Pinpoint the cell where the given text exists, returning its (x, y) midpoint coordinate. 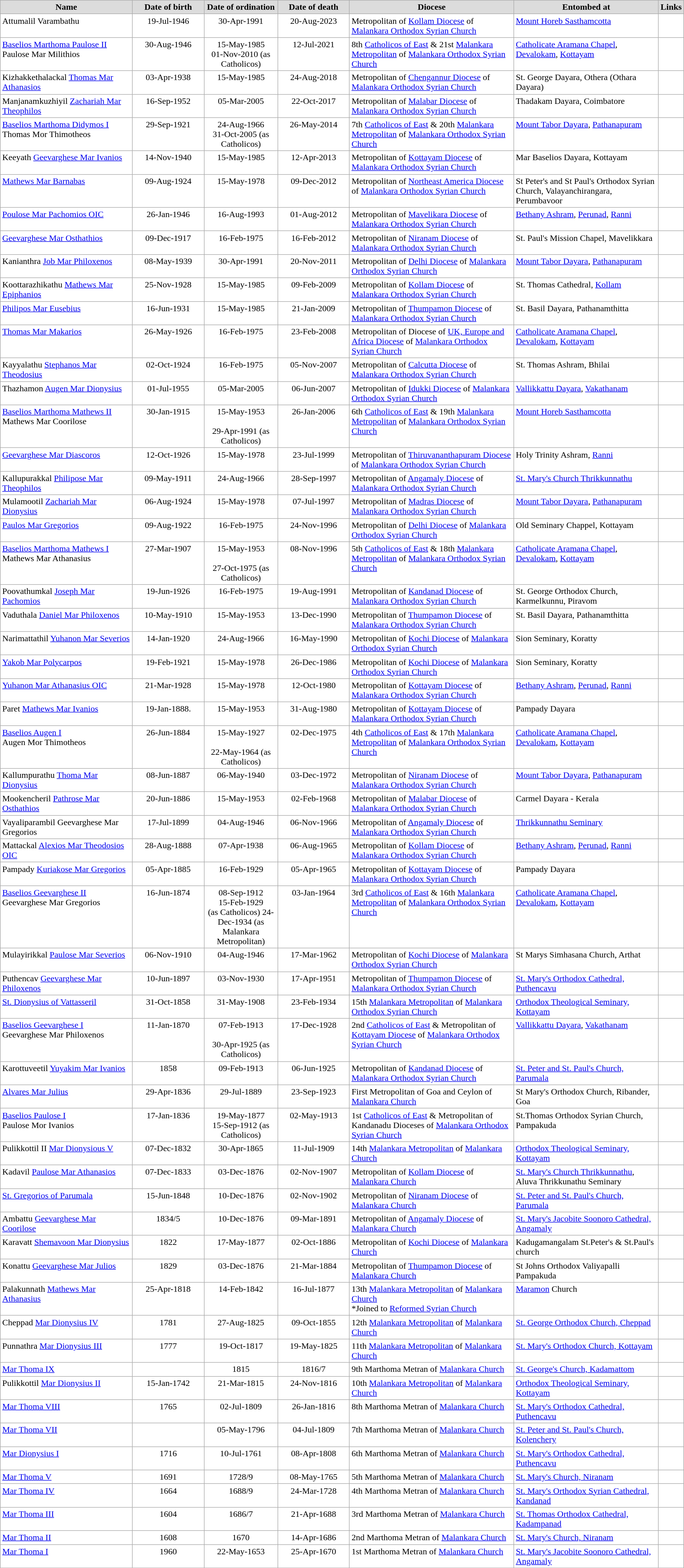
02-Nov-1902 (314, 1200)
11th Malankara Metropolitan of Malankara Church (431, 1351)
02-Feb-1968 (314, 803)
02-May-1913 (314, 1125)
Metropolitan of Thumpamon Diocese of Malankara Church (431, 1271)
09-Dec-1917 (168, 242)
05-Apr-1965 (314, 874)
19-Jul-1946 (168, 26)
19-May-1877 15-Sep-1912 (as Catholicos) (241, 1125)
Baselios Marthoma Didymos I Thomas Mor Thimotheos (66, 134)
Mar Thoma IX (66, 1369)
13-Dec-1990 (314, 620)
Palakunnath Mathews Mar Athanasius (66, 1299)
26-May-1926 (168, 342)
09-Dec-2012 (314, 191)
21-Apr-1688 (314, 1519)
1858 (168, 1073)
Mar Thoma V (66, 1477)
02-Jul-1809 (241, 1411)
Thazhamon Augen Mar Dionysius (66, 393)
1834/5 (168, 1224)
26-Jan-1946 (168, 219)
06-Jun-2007 (314, 393)
26-Dec-1986 (314, 666)
Karavatt Shemavoon Mar Dionysius (66, 1247)
Vaduthala Daniel Mar Philoxenos (66, 620)
Metropolitan of Northeast America Diocese of Malankara Orthodox Syrian Church (431, 191)
Baselios Marthoma Paulose II Paulose Mar Milithios (66, 54)
St. Thomas Ashram, Bhilai (586, 370)
23-Feb-1934 (314, 1007)
Mar Baselios Dayara, Kottayam (586, 162)
17-Jan-1836 (168, 1125)
24-Aug-1966 31-Oct-2005 (as Catholicos) (241, 134)
Kayyalathu Stephanos Mar Theodosius (66, 370)
Thomas Mar Makarios (66, 342)
Mar Thoma III (66, 1519)
27-Aug-1825 (241, 1327)
1728/9 (241, 1477)
09-Aug-1922 (168, 530)
26-May-2014 (314, 134)
07-Dec-1833 (168, 1176)
16-May-1990 (314, 643)
20-Jun-1886 (168, 803)
06-Jun-1925 (314, 1073)
04-Jul-1809 (314, 1435)
1664 (168, 1495)
1691 (168, 1477)
1781 (168, 1327)
31-Oct-1858 (168, 1007)
08-May-1939 (168, 266)
Vayaliparambil Geevarghese Mar Gregorios (66, 827)
08-Apr-1808 (314, 1458)
09-Mar-1891 (314, 1224)
St. Mary's Church Thrikkunnathu (586, 483)
21-Mar-1884 (314, 1271)
19-Feb-1921 (168, 666)
16-Jun-1874 (168, 917)
Manjanamkuzhiyil Zachariah Mar Theophilos (66, 106)
Maramon Church (586, 1299)
Baselios Geevarghese I Geevarghese Mar Philoxenos (66, 1040)
St. George's Church, Kadamattom (586, 1369)
Mulayirikkal Paulose Mar Severios (66, 960)
27-Mar-1907 (168, 563)
21-Jan-2009 (314, 313)
1765 (168, 1411)
1816/7 (314, 1369)
St. Mary's Orthodox Church, Kottayam (586, 1351)
Alvares Mar Julius (66, 1096)
Metropolitan of Diocese of UK, Europe and Africa Diocese of Malankara Orthodox Syrian Church (431, 342)
17-Dec-1928 (314, 1040)
14-Apr-1686 (314, 1537)
17-Mar-1962 (314, 960)
23-Feb-2008 (314, 342)
02-Oct-1924 (168, 370)
First Metropolitan of Goa and Ceylon of Malankara Church (431, 1096)
Thrikkunnathu Seminary (586, 827)
Mar Thoma II (66, 1537)
Metropolitan of Chengannur Diocese of Malankara Orthodox Syrian Church (431, 82)
08-Nov-1996 (314, 563)
17-May-1877 (241, 1247)
15-Jan-1742 (168, 1388)
6th Marthoma Metran of Malankara Church (431, 1458)
26-Jan-2006 (314, 426)
Paulos Mar Gregorios (66, 530)
15-May-1953 27-Oct-1975 (as Catholicos) (241, 563)
Metropolitan of Kochi Diocese of Malankara Church (431, 1247)
Baselios Augen I Augen Mor Thimotheos (66, 747)
2nd Marthoma Metran of Malankara Church (431, 1537)
Koottarazhikathu Mathews Mar Epiphanios (66, 289)
Diocese (431, 7)
Links (671, 7)
06-Nov-1966 (314, 827)
24-Nov-1996 (314, 530)
31-Aug-1980 (314, 713)
06-Aug-1924 (168, 506)
Mar Thoma VIII (66, 1411)
1670 (241, 1537)
8th Catholicos of East & 21st Malankara Metropolitan of Malankara Orthodox Syrian Church (431, 54)
19-Jun-1926 (168, 596)
02-Dec-1975 (314, 747)
26-Jun-1884 (168, 747)
Date of death (314, 7)
14th Malankara Metropolitan of Malankara Church (431, 1153)
16-Feb-2012 (314, 242)
Ambattu Geevarghese Mar Coorilose (66, 1224)
07-Feb-1913 30-Apr-1925 (as Catholicos) (241, 1040)
1st Marthoma Metran of Malankara Church (431, 1556)
13th Malankara Metropolitan of Malankara Church *Joined to Reformed Syrian Church (431, 1299)
10-May-1910 (168, 620)
12-Oct-1926 (168, 459)
26-Jan-1816 (314, 1411)
12-Jul-2021 (314, 54)
Baselios Geevarghese II Geevarghese Mar Gregorios (66, 917)
Kadugamangalam St.Peter's & St.Paul's church (586, 1247)
1822 (168, 1247)
16-Jul-1877 (314, 1299)
St. Thomas Cathedral, Kollam (586, 289)
St Marys Simhasana Church, Arthat (586, 960)
1604 (168, 1519)
Baselios Marthoma Mathews II Mathews Mar Coorilose (66, 426)
17-Jul-1899 (168, 827)
St. Thomas Orthodox Cathedral, Kadampanad (586, 1519)
21-Mar-1928 (168, 690)
9th Marthoma Metran of Malankara Church (431, 1369)
08-Jun-1887 (168, 780)
Philipos Mar Eusebius (66, 313)
St. Mary's Orthodox Syrian Cathedral, Kandanad (586, 1495)
Mar Dionysius I (66, 1458)
Carmel Dayara - Kerala (586, 803)
19-Jan-1888. (168, 713)
07-Dec-1832 (168, 1153)
11-Jan-1870 (168, 1040)
St. George Orthodox Church, Karmelkunnu, Piravom (586, 596)
7th Catholicos of East & 20th Malankara Metropolitan of Malankara Orthodox Syrian Church (431, 134)
12-Oct-1980 (314, 690)
Kanianthra Job Mar Philoxenos (66, 266)
01-Aug-2012 (314, 219)
1960 (168, 1556)
15-May-1927 22-May-1964 (as Catholicos) (241, 747)
Metropolitan of Idukki Diocese of Malankara Orthodox Syrian Church (431, 393)
6th Catholicos of East & 19th Malankara Metropolitan of Malankara Orthodox Syrian Church (431, 426)
25-Nov-1928 (168, 289)
14-Jan-1920 (168, 643)
09-Oct-1855 (314, 1327)
30-Aug-1946 (168, 54)
Mar Thoma VII (66, 1435)
St. Gregorios of Parumala (66, 1200)
09-Aug-1924 (168, 191)
19-Aug-1991 (314, 596)
Baselios Marthoma Mathews I Mathews Mar Athanasius (66, 563)
St Mary's Orthodox Church, Ribander, Goa (586, 1096)
23-Jul-1999 (314, 459)
Thadakam Dayara, Coimbatore (586, 106)
Pulikkottil Mar Dionysius II (66, 1388)
Metropolitan of Calcutta Diocese of Malankara Orthodox Syrian Church (431, 370)
29-Jul-1889 (241, 1096)
Entombed at (586, 7)
22-May-1653 (241, 1556)
14-Nov-1940 (168, 162)
Metropolitan of Mavelikara Diocese of Malankara Orthodox Syrian Church (431, 219)
15-May-1985 01-Nov-2010 (as Catholicos) (241, 54)
1st Catholicos of East & Metropolitan of Kandanadu Dioceses of Malankara Orthodox Syrian Church (431, 1125)
1686/7 (241, 1519)
Mar Thoma IV (66, 1495)
16-Feb-1929 (241, 874)
09-May-1911 (168, 483)
Mattackal Alexios Mar Theodosios OIC (66, 850)
12-Apr-2013 (314, 162)
Paret Mathews Mar Ivanios (66, 713)
St.Thomas Orthodox Syrian Church, Pampakuda (586, 1125)
Kallupurakkal Philipose Mar Theophilos (66, 483)
St. Mary's Church Thrikkunnathu, Aluva Thrikkunathu Seminary (586, 1176)
31-May-1908 (241, 1007)
3rd Marthoma Metran of Malankara Church (431, 1519)
09-Feb-2009 (314, 289)
17-Apr-1951 (314, 983)
Mathews Mar Barnabas (66, 191)
02-Oct-1886 (314, 1247)
St Peter's and St Paul's Orthodox Syrian Church, Valayanchirangara, Perumbavoor (586, 191)
Kizhakkethalackal Thomas Mar Athanasios (66, 82)
06-May-1940 (241, 780)
3rd Catholicos of East & 16th Malankara Metropolitan of Malankara Orthodox Syrian Church (431, 917)
08-May-1765 (314, 1477)
24-Aug-2018 (314, 82)
Metropolitan of Niranam Diocese of Malankara Church (431, 1200)
28-Sep-1997 (314, 483)
06-Nov-1910 (168, 960)
St. Paul's Mission Chapel, Mavelikkara (586, 242)
Mookencheril Pathrose Mar Osthathios (66, 803)
1777 (168, 1351)
Mar Thoma I (66, 1556)
Puthencav Geevarghese Mar Philoxenos (66, 983)
Narimattathil Yuhanon Mar Severios (66, 643)
St. Peter and St. Paul's Church, Kolenchery (586, 1435)
Metropolitan of Kollam Diocese of Malankara Church (431, 1176)
25-Apr-1670 (314, 1556)
15th Malankara Metropolitan of Malankara Orthodox Syrian Church (431, 1007)
St Johns Orthodox Valiyapalli Pampakuda (586, 1271)
24-Nov-1816 (314, 1388)
1815 (241, 1369)
2nd Catholicos of East & Metropolitan of Kottayam Diocese of Malankara Orthodox Syrian Church (431, 1040)
4th Marthoma Metran of Malankara Church (431, 1495)
Metropolitan of Thiruvananthapuram Diocese of Malankara Orthodox Syrian Church (431, 459)
06-Aug-1965 (314, 850)
5th Catholicos of East & 18th Malankara Metropolitan of Malankara Orthodox Syrian Church (431, 563)
Punnathra Mar Dionysius III (66, 1351)
Pulikkottil II Mar Dionysious V (66, 1153)
09-Feb-1913 (241, 1073)
21-Mar-1815 (241, 1388)
03-Jan-1964 (314, 917)
Metropolitan of Madras Diocese of Malankara Orthodox Syrian Church (431, 506)
28-Aug-1888 (168, 850)
10th Malankara Metropolitan of Malankara Church (431, 1388)
Karottuveetil Yuyakim Mar Ivanios (66, 1073)
Yuhanon Mar Athanasius OIC (66, 690)
4th Catholicos of East & 17th Malankara Metropolitan of Malankara Orthodox Syrian Church (431, 747)
22-Oct-2017 (314, 106)
St. George Orthodox Church, Cheppad (586, 1327)
15-May-1953 29-Apr-1991 (as Catholicos) (241, 426)
Geevarghese Mar Diascoros (66, 459)
Attumalil Varambathu (66, 26)
03-Apr-1938 (168, 82)
05-May-1796 (241, 1435)
1716 (168, 1458)
Poovathumkal Joseph Mar Pachomios (66, 596)
16-Aug-1993 (241, 219)
29-Apr-1836 (168, 1096)
23-Sep-1923 (314, 1096)
25-Apr-1818 (168, 1299)
14-Feb-1842 (241, 1299)
8th Marthoma Metran of Malankara Church (431, 1411)
16-Jun-1931 (168, 313)
03-Dec-1972 (314, 780)
1688/9 (241, 1495)
07-Apr-1938 (241, 850)
07-Jul-1997 (314, 506)
10-Jun-1897 (168, 983)
20-Aug-2023 (314, 26)
16-Sep-1952 (168, 106)
1608 (168, 1537)
Holy Trinity Ashram, Ranni (586, 459)
29-Sep-1921 (168, 134)
15-Jun-1848 (168, 1200)
Pampady Kuriakose Mar Gregorios (66, 874)
Name (66, 7)
Mulamootil Zachariah Mar Dionysius (66, 506)
Old Seminary Chappel, Kottayam (586, 530)
08-Sep-1912 15-Feb-1929(as Catholicos) 24-Dec-1934 (as Malankara Metropolitan) (241, 917)
Date of ordination (241, 7)
Keeyath Geevarghese Mar Ivanios (66, 162)
St. Dionysius of Vattasseril (66, 1007)
Cheppad Mar Dionysius IV (66, 1327)
05-Apr-1885 (168, 874)
Date of birth (168, 7)
01-Jul-1955 (168, 393)
Metropolitan of Angamaly Diocese of Malankara Church (431, 1224)
Kadavil Paulose Mar Athanasios (66, 1176)
Kallumpurathu Thoma Mar Dionysius (66, 780)
Konattu Geevarghese Mar Julios (66, 1271)
St. George Dayara, Othera (Othara Dayara) (586, 82)
30-Jan-1915 (168, 426)
02-Nov-1907 (314, 1176)
05-Nov-2007 (314, 370)
19-Oct-1817 (241, 1351)
20-Nov-2011 (314, 266)
19-May-1825 (314, 1351)
5th Marthoma Metran of Malankara Church (431, 1477)
Yakob Mar Polycarpos (66, 666)
7th Marthoma Metran of Malankara Church (431, 1435)
24-Mar-1728 (314, 1495)
30-Apr-1865 (241, 1153)
11-Jul-1909 (314, 1153)
1829 (168, 1271)
Geevarghese Mar Osthathios (66, 242)
Baselios Paulose I Paulose Mor Ivanios (66, 1125)
03-Nov-1930 (241, 983)
10-Jul-1761 (241, 1458)
Poulose Mar Pachomios OIC (66, 219)
12th Malankara Metropolitan of Malankara Church (431, 1327)
